From the cell containing the given text, extract its center point as (x, y) coordinate. 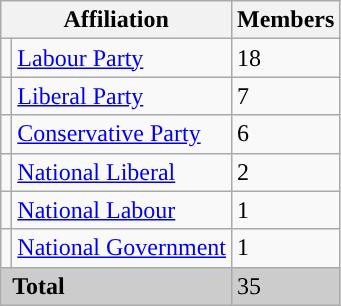
6 (285, 134)
Conservative Party (122, 134)
18 (285, 58)
2 (285, 172)
7 (285, 96)
National Liberal (122, 172)
Members (285, 20)
Total (116, 286)
35 (285, 286)
Liberal Party (122, 96)
Affiliation (116, 20)
National Labour (122, 210)
National Government (122, 248)
Labour Party (122, 58)
